Determine the [x, y] coordinate at the center of the cell enclosing the given text.  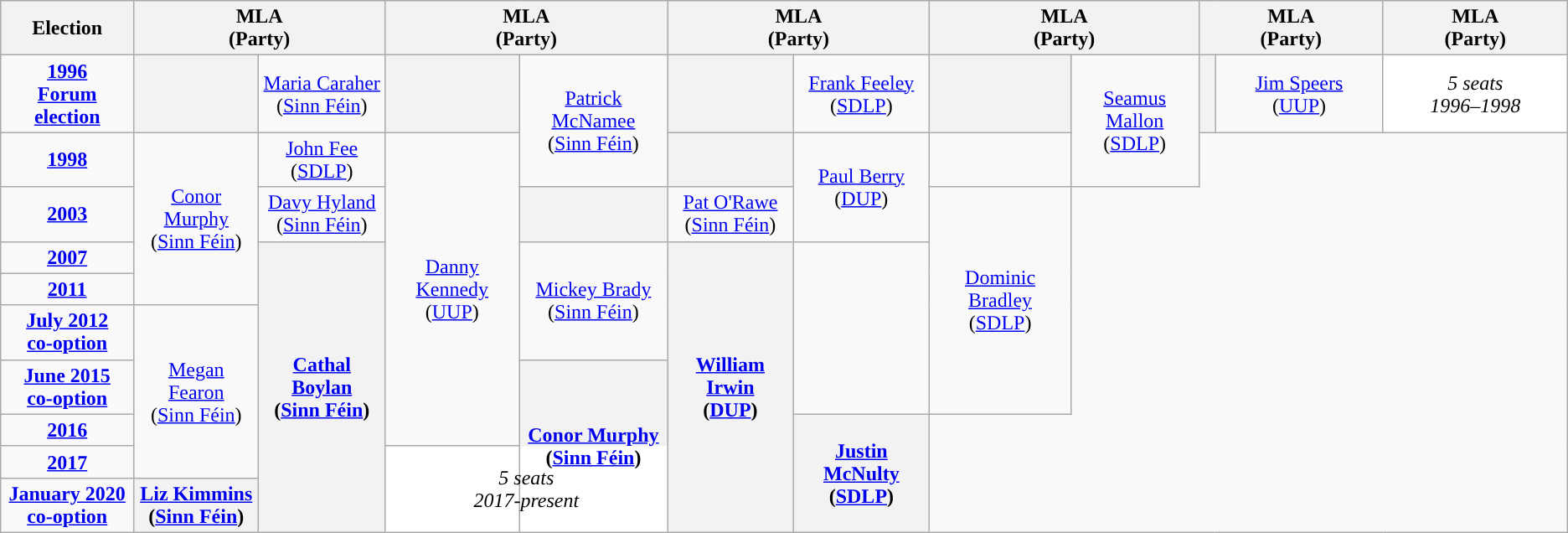
Liz Kimmins(Sinn Féin) [196, 505]
5 seats1996–1998 [1475, 94]
William Irwin(DUP) [730, 387]
2017 [67, 462]
Danny Kennedy(UUP) [452, 289]
June 2015co-option [67, 387]
Mickey Brady(Sinn Féin) [593, 300]
Jim Speers(UUP) [1300, 94]
2016 [67, 430]
January 2020co-option [67, 505]
5 seats2017-present [526, 489]
Pat O'Rawe(Sinn Féin) [730, 215]
Dominic Bradley(SDLP) [1000, 300]
Seamus Mallon(SDLP) [1134, 121]
Election [67, 28]
Justin McNulty(SDLP) [861, 473]
1996Forum election [67, 94]
July 2012co-option [67, 332]
2011 [67, 289]
Cathal Boylan(Sinn Féin) [322, 387]
Frank Feeley(SDLP) [861, 94]
Maria Caraher(Sinn Féin) [322, 94]
Davy Hyland(Sinn Féin) [322, 215]
John Fee(SDLP) [322, 159]
1998 [67, 159]
Megan Fearon(Sinn Féin) [196, 391]
Patrick McNamee(Sinn Féin) [593, 121]
2003 [67, 215]
Paul Berry(DUP) [861, 187]
2007 [67, 257]
